Find where the given text appears and provide that cell's center as [X, Y] coordinate. 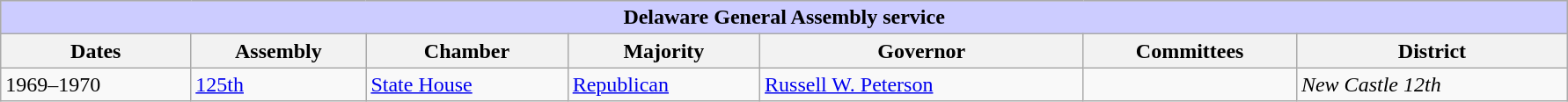
Assembly [278, 51]
Chamber [466, 51]
State House [466, 84]
1969–1970 [96, 84]
Russell W. Peterson [922, 84]
125th [278, 84]
Majority [663, 51]
Committees [1190, 51]
Republican [663, 84]
Dates [96, 51]
Governor [922, 51]
New Castle 12th [1432, 84]
Delaware General Assembly service [785, 18]
District [1432, 51]
